Identify which cell holds the provided text, then report its [X, Y] central coordinate. 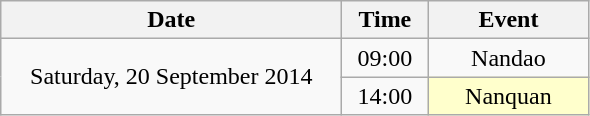
Saturday, 20 September 2014 [172, 77]
Nandao [508, 58]
09:00 [385, 58]
Event [508, 20]
Date [172, 20]
14:00 [385, 96]
Time [385, 20]
Nanquan [508, 96]
